Detect which cell encompasses the target text, then output its (X, Y) center coordinate. 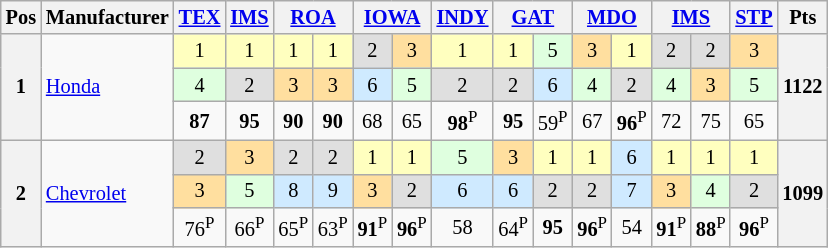
Pts (803, 17)
72 (671, 120)
Honda (108, 87)
9 (333, 191)
63P (333, 228)
INDY (463, 17)
MDO (612, 17)
58 (463, 228)
STP (754, 17)
88P (711, 228)
8 (294, 191)
64P (513, 228)
87 (200, 120)
68 (373, 120)
Manufacturer (108, 17)
TEX (200, 17)
1122 (803, 87)
66P (249, 228)
ROA (314, 17)
54 (632, 228)
GAT (532, 17)
76P (200, 228)
67 (592, 120)
Chevrolet (108, 193)
7 (632, 191)
75 (711, 120)
65P (294, 228)
59P (553, 120)
Pos (21, 17)
IOWA (392, 17)
1099 (803, 193)
98P (463, 120)
